Extract the [X, Y] coordinate from the center of the cell holding the provided text.  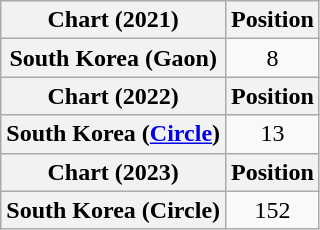
13 [273, 134]
Chart (2023) [114, 172]
Chart (2022) [114, 96]
8 [273, 58]
152 [273, 210]
Chart (2021) [114, 20]
South Korea (Gaon) [114, 58]
